Provide the (x, y) coordinate of the cell's center where the given text is located.  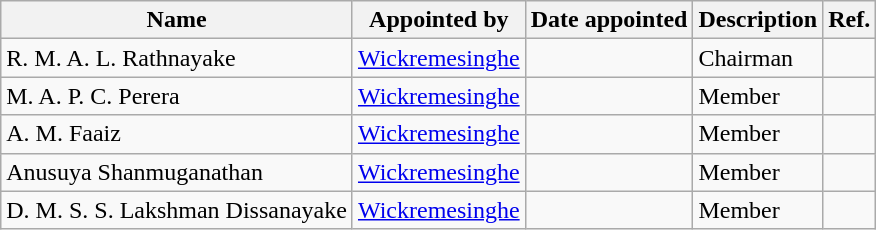
A. M. Faaiz (177, 134)
R. M. A. L. Rathnayake (177, 58)
Date appointed (609, 20)
M. A. P. C. Perera (177, 96)
Name (177, 20)
Ref. (850, 20)
Description (758, 20)
Appointed by (438, 20)
D. M. S. S. Lakshman Dissanayake (177, 210)
Chairman (758, 58)
Anusuya Shanmuganathan (177, 172)
